Output the (X, Y) coordinate of the center of the cell containing the given text.  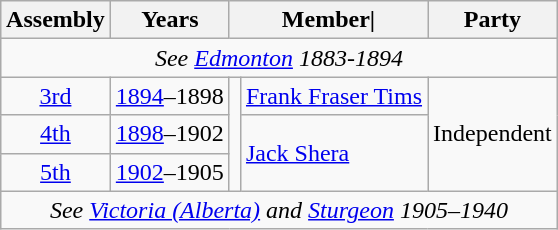
1902–1905 (170, 172)
Party (493, 20)
4th (56, 134)
Independent (493, 134)
3rd (56, 96)
1894–1898 (170, 96)
See Edmonton 1883-1894 (280, 58)
Jack Shera (334, 153)
Member| (328, 20)
Assembly (56, 20)
5th (56, 172)
1898–1902 (170, 134)
Frank Fraser Tims (334, 96)
See Victoria (Alberta) and Sturgeon 1905–1940 (280, 210)
Years (170, 20)
